Scan for the cell matching the given text and deliver its [X, Y] coordinate at center. 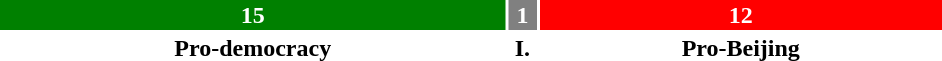
12 [741, 15]
15 [252, 15]
1 [522, 15]
